Extract the (x, y) coordinate from the center of the cell holding the provided text.  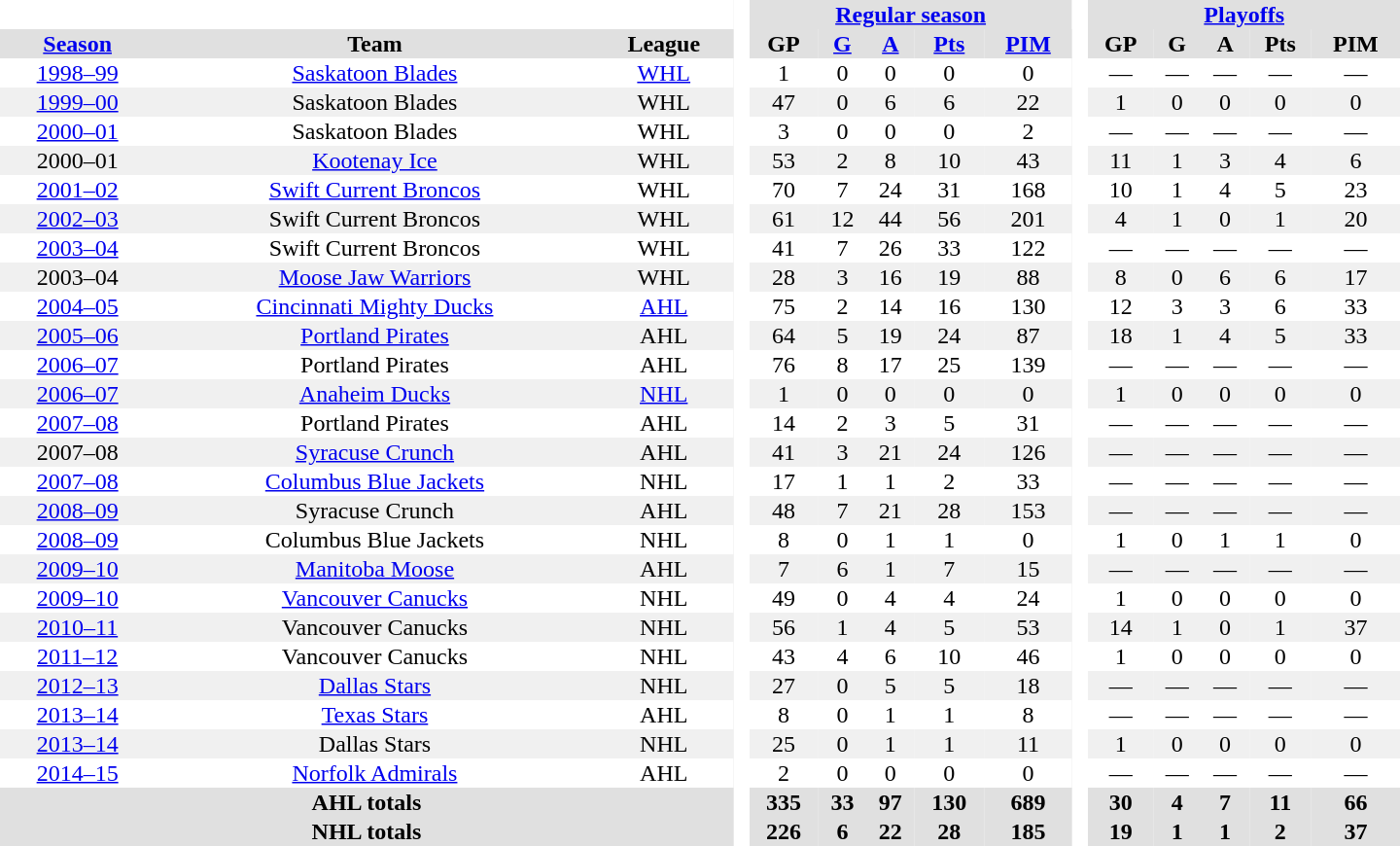
75 (784, 306)
97 (891, 802)
2014–15 (78, 773)
2010–11 (78, 627)
226 (784, 831)
2002–03 (78, 219)
Anaheim Ducks (374, 394)
26 (891, 248)
Season (78, 44)
70 (784, 190)
48 (784, 511)
League (664, 44)
122 (1029, 248)
66 (1355, 802)
23 (1355, 190)
1999–00 (78, 102)
185 (1029, 831)
2012–13 (78, 686)
64 (784, 335)
2011–12 (78, 656)
NHL totals (367, 831)
46 (1029, 656)
139 (1029, 365)
Cincinnati Mighty Ducks (374, 306)
87 (1029, 335)
201 (1029, 219)
Kootenay Ice (374, 160)
126 (1029, 452)
2005–06 (78, 335)
27 (784, 686)
168 (1029, 190)
1998–99 (78, 73)
335 (784, 802)
47 (784, 102)
Texas Stars (374, 715)
Playoffs (1244, 15)
Moose Jaw Warriors (374, 277)
2004–05 (78, 306)
30 (1120, 802)
49 (784, 598)
Norfolk Admirals (374, 773)
15 (1029, 569)
44 (891, 219)
AHL totals (367, 802)
88 (1029, 277)
76 (784, 365)
2001–02 (78, 190)
20 (1355, 219)
Team (374, 44)
Regular season (910, 15)
153 (1029, 511)
689 (1029, 802)
61 (784, 219)
Manitoba Moose (374, 569)
